Return the (X, Y) coordinate for the center point of the cell that contains the specified text.  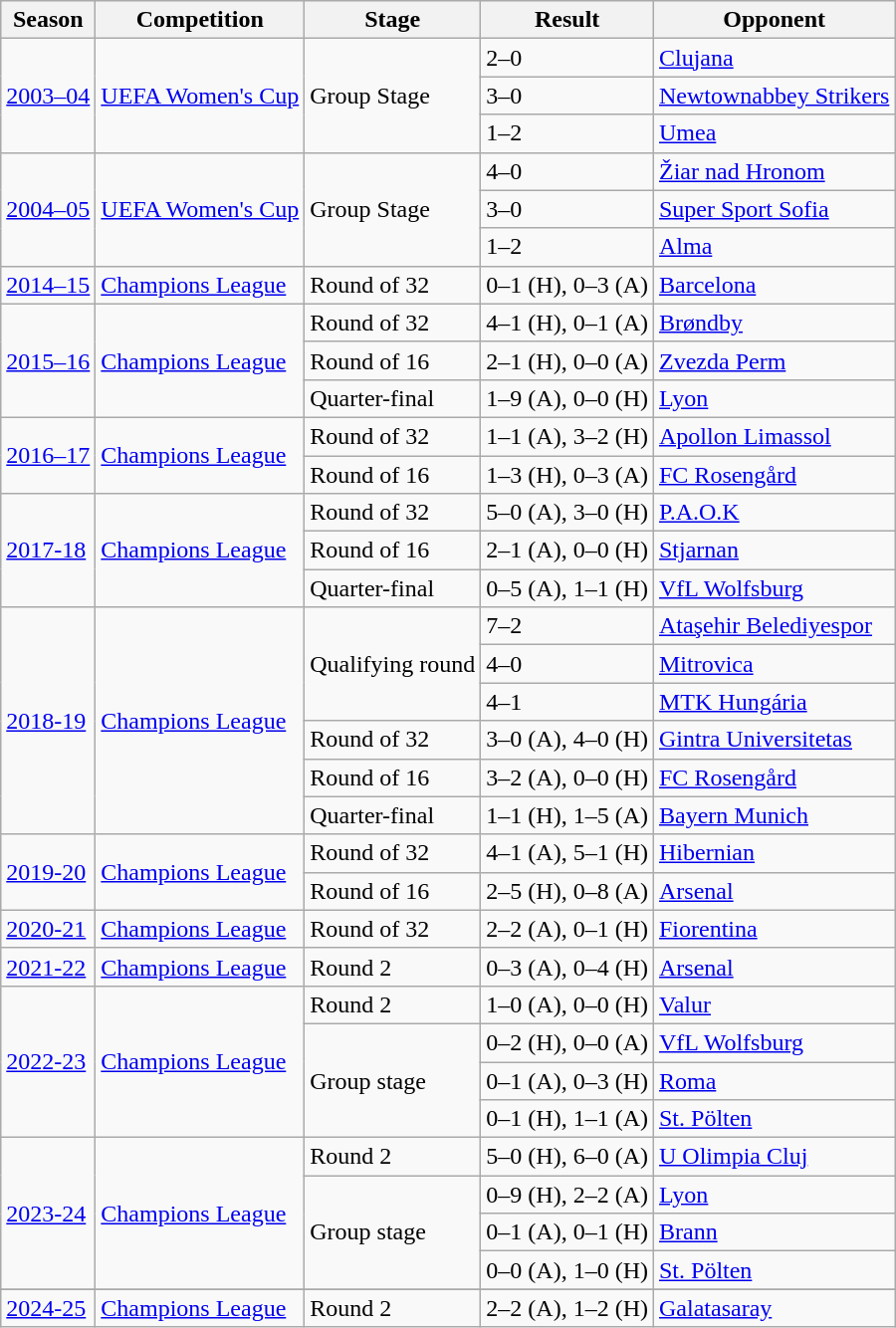
2–1 (A), 0–0 (H) (567, 551)
Brann (774, 1232)
2022-23 (48, 1061)
2014–15 (48, 285)
2018-19 (48, 721)
1–0 (A), 0–0 (H) (567, 1004)
Mitrovica (774, 664)
Newtownabbey Strikers (774, 96)
Opponent (774, 20)
Result (567, 20)
0–5 (A), 1–1 (H) (567, 588)
P.A.O.K (774, 513)
0–0 (A), 1–0 (H) (567, 1270)
0–1 (H), 0–3 (A) (567, 285)
5–0 (A), 3–0 (H) (567, 513)
0–1 (A), 0–3 (H) (567, 1080)
Barcelona (774, 285)
1–1 (H), 1–5 (A) (567, 815)
2020-21 (48, 929)
4–1 (H), 0–1 (A) (567, 323)
Ataşehir Belediyespor (774, 626)
Gintra Universitetas (774, 740)
Apollon Limassol (774, 436)
0–1 (A), 0–1 (H) (567, 1232)
2016–17 (48, 455)
2–5 (H), 0–8 (A) (567, 891)
Hibernian (774, 853)
2021-22 (48, 967)
Super Sport Sofia (774, 209)
Season (48, 20)
2017-18 (48, 551)
4–1 (A), 5–1 (H) (567, 853)
3–0 (A), 4–0 (H) (567, 740)
Zvezda Perm (774, 360)
Brøndby (774, 323)
Bayern Munich (774, 815)
Umea (774, 133)
Fiorentina (774, 929)
2019-20 (48, 872)
Stjarnan (774, 551)
2–0 (567, 58)
Qualifying round (392, 664)
0–3 (A), 0–4 (H) (567, 967)
0–1 (H), 1–1 (A) (567, 1119)
Roma (774, 1080)
5–0 (H), 6–0 (A) (567, 1157)
Alma (774, 247)
2–1 (H), 0–0 (A) (567, 360)
7–2 (567, 626)
0–2 (H), 0–0 (A) (567, 1042)
2004–05 (48, 209)
Clujana (774, 58)
Stage (392, 20)
4–1 (567, 702)
2–2 (A), 1–2 (H) (567, 1308)
2024-25 (48, 1308)
2023-24 (48, 1214)
0–9 (H), 2–2 (A) (567, 1195)
Galatasaray (774, 1308)
Competition (200, 20)
U Olimpia Cluj (774, 1157)
Valur (774, 1004)
2003–04 (48, 96)
MTK Hungária (774, 702)
3–2 (A), 0–0 (H) (567, 777)
1–1 (A), 3–2 (H) (567, 436)
2015–16 (48, 360)
1–3 (H), 0–3 (A) (567, 475)
1–9 (A), 0–0 (H) (567, 398)
2–2 (A), 0–1 (H) (567, 929)
Žiar nad Hronom (774, 171)
